Pinpoint the cell where the given text exists, returning its (X, Y) midpoint coordinate. 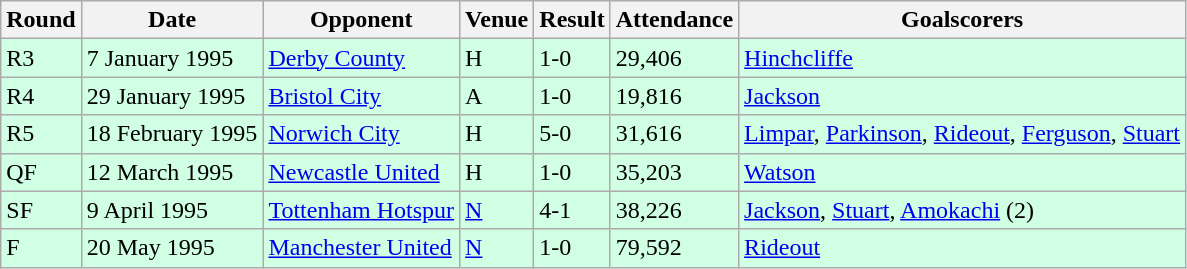
Venue (497, 20)
Limpar, Parkinson, Rideout, Ferguson, Stuart (962, 134)
7 January 1995 (172, 58)
18 February 1995 (172, 134)
35,203 (674, 172)
Manchester United (362, 248)
Jackson, Stuart, Amokachi (2) (962, 210)
R4 (41, 96)
Jackson (962, 96)
R5 (41, 134)
29 January 1995 (172, 96)
Rideout (962, 248)
Watson (962, 172)
4-1 (572, 210)
Round (41, 20)
Date (172, 20)
5-0 (572, 134)
Attendance (674, 20)
A (497, 96)
12 March 1995 (172, 172)
F (41, 248)
SF (41, 210)
Goalscorers (962, 20)
29,406 (674, 58)
Tottenham Hotspur (362, 210)
9 April 1995 (172, 210)
Norwich City (362, 134)
31,616 (674, 134)
38,226 (674, 210)
R3 (41, 58)
Derby County (362, 58)
Hinchcliffe (962, 58)
20 May 1995 (172, 248)
Result (572, 20)
79,592 (674, 248)
Newcastle United (362, 172)
QF (41, 172)
Bristol City (362, 96)
19,816 (674, 96)
Opponent (362, 20)
